Return the [X, Y] coordinate for the center point of the cell that contains the specified text.  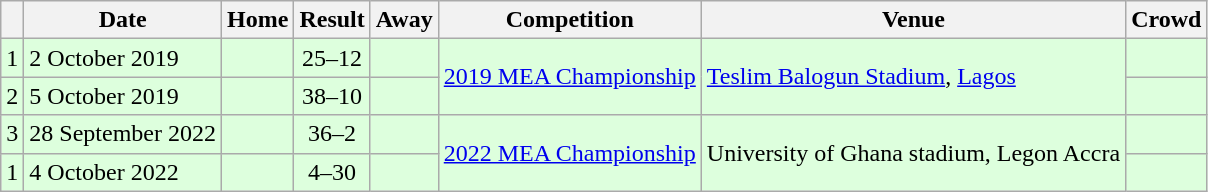
36–2 [332, 134]
4–30 [332, 172]
4 October 2022 [123, 172]
25–12 [332, 58]
28 September 2022 [123, 134]
Teslim Balogun Stadium, Lagos [913, 77]
University of Ghana stadium, Legon Accra [913, 153]
Date [123, 20]
3 [12, 134]
Home [258, 20]
2019 MEA Championship [570, 77]
2 [12, 96]
Competition [570, 20]
5 October 2019 [123, 96]
38–10 [332, 96]
Venue [913, 20]
2 October 2019 [123, 58]
Result [332, 20]
Crowd [1166, 20]
2022 MEA Championship [570, 153]
Away [404, 20]
